Search for the cell housing the specified text and yield its (X, Y) center coordinate. 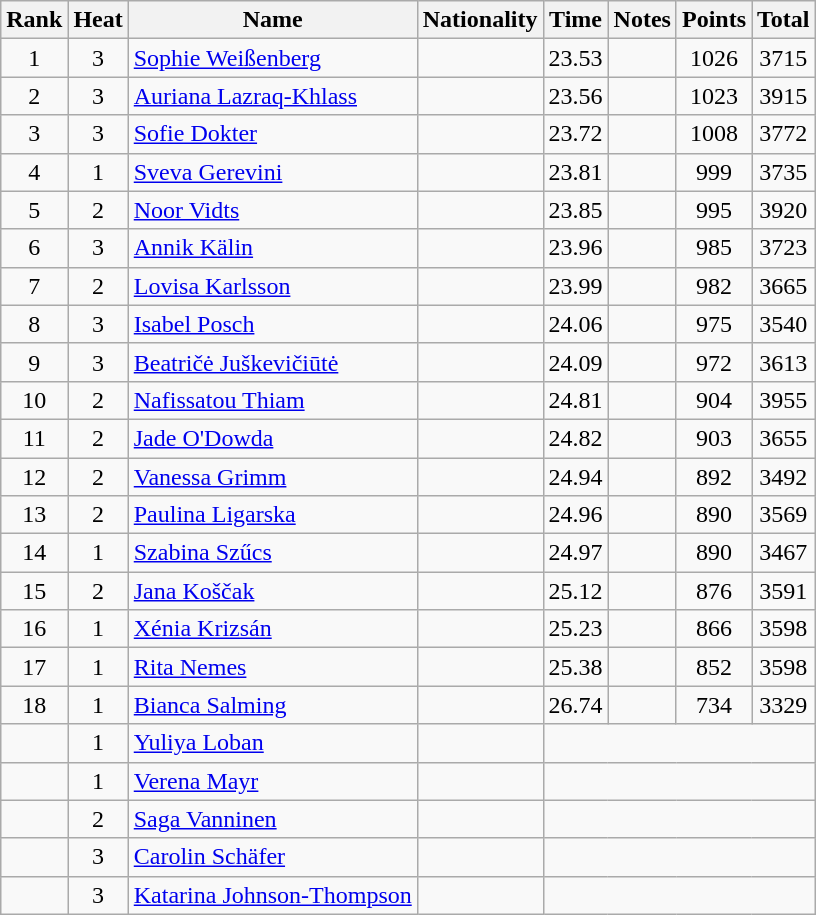
25.38 (576, 667)
1023 (714, 96)
904 (714, 400)
Sofie Dokter (272, 134)
Beatričė Juškevičiūtė (272, 362)
23.53 (576, 58)
24.96 (576, 515)
23.56 (576, 96)
17 (34, 667)
Time (576, 20)
903 (714, 438)
Total (784, 20)
Notes (642, 20)
892 (714, 477)
Jana Koščak (272, 591)
15 (34, 591)
8 (34, 324)
3540 (784, 324)
Szabina Szűcs (272, 553)
Annik Kälin (272, 248)
24.94 (576, 477)
24.81 (576, 400)
Rank (34, 20)
Katarina Johnson-Thompson (272, 895)
23.96 (576, 248)
Noor Vidts (272, 210)
3665 (784, 286)
3655 (784, 438)
26.74 (576, 705)
Rita Nemes (272, 667)
23.99 (576, 286)
982 (714, 286)
25.12 (576, 591)
1026 (714, 58)
Lovisa Karlsson (272, 286)
18 (34, 705)
6 (34, 248)
Auriana Lazraq-Khlass (272, 96)
16 (34, 629)
Name (272, 20)
3329 (784, 705)
25.23 (576, 629)
999 (714, 172)
3591 (784, 591)
866 (714, 629)
Sophie Weißenberg (272, 58)
3492 (784, 477)
Jade O'Dowda (272, 438)
11 (34, 438)
Nafissatou Thiam (272, 400)
14 (34, 553)
3955 (784, 400)
Bianca Salming (272, 705)
3723 (784, 248)
Points (714, 20)
Carolin Schäfer (272, 857)
975 (714, 324)
Paulina Ligarska (272, 515)
Heat (98, 20)
24.09 (576, 362)
3613 (784, 362)
5 (34, 210)
23.85 (576, 210)
852 (714, 667)
Sveva Gerevini (272, 172)
Isabel Posch (272, 324)
Yuliya Loban (272, 743)
3915 (784, 96)
995 (714, 210)
3569 (784, 515)
12 (34, 477)
1008 (714, 134)
23.81 (576, 172)
23.72 (576, 134)
Nationality (480, 20)
3735 (784, 172)
3715 (784, 58)
876 (714, 591)
3772 (784, 134)
972 (714, 362)
24.82 (576, 438)
3920 (784, 210)
734 (714, 705)
Saga Vanninen (272, 819)
13 (34, 515)
9 (34, 362)
10 (34, 400)
Vanessa Grimm (272, 477)
7 (34, 286)
24.06 (576, 324)
3467 (784, 553)
Xénia Krizsán (272, 629)
4 (34, 172)
985 (714, 248)
24.97 (576, 553)
Verena Mayr (272, 781)
